Detect which cell encompasses the target text, then output its [X, Y] center coordinate. 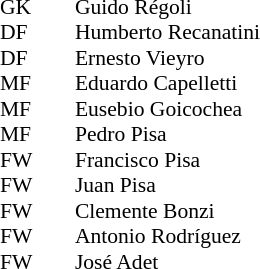
Eduardo Capelletti [168, 83]
Francisco Pisa [168, 160]
Humberto Recanatini [168, 33]
Juan Pisa [168, 185]
Ernesto Vieyro [168, 58]
Eusebio Goicochea [168, 109]
Clemente Bonzi [168, 211]
Antonio Rodríguez [168, 237]
Pedro Pisa [168, 135]
